Capture the cell that displays the provided text and extract its [X, Y] central coordinate. 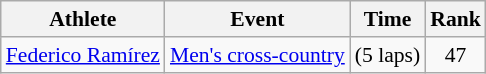
Time [388, 19]
(5 laps) [388, 55]
Federico Ramírez [83, 55]
Athlete [83, 19]
47 [456, 55]
Event [258, 19]
Rank [456, 19]
Men's cross-country [258, 55]
